For the text-containing cell, return its midpoint in [x, y] coordinate format. 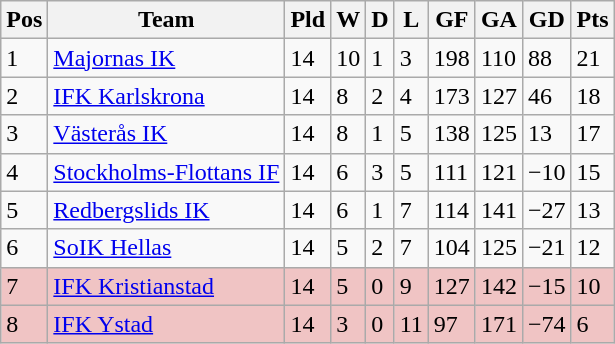
97 [452, 324]
110 [498, 58]
Västerås IK [166, 134]
21 [592, 58]
−21 [546, 248]
11 [411, 324]
−15 [546, 286]
−27 [546, 210]
IFK Kristianstad [166, 286]
171 [498, 324]
L [411, 20]
−10 [546, 172]
W [348, 20]
Redbergslids IK [166, 210]
Stockholms-Flottans IF [166, 172]
Pts [592, 20]
GD [546, 20]
GA [498, 20]
D [380, 20]
IFK Ystad [166, 324]
9 [411, 286]
141 [498, 210]
IFK Karlskrona [166, 96]
Team [166, 20]
12 [592, 248]
Majornas IK [166, 58]
198 [452, 58]
104 [452, 248]
15 [592, 172]
−74 [546, 324]
GF [452, 20]
Pld [308, 20]
111 [452, 172]
114 [452, 210]
46 [546, 96]
SoIK Hellas [166, 248]
18 [592, 96]
Pos [24, 20]
142 [498, 286]
88 [546, 58]
17 [592, 134]
121 [498, 172]
138 [452, 134]
173 [452, 96]
